Extract the [x, y] coordinate from the center of the cell holding the provided text.  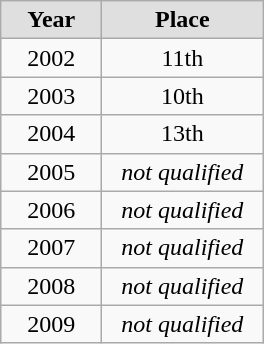
2003 [52, 96]
2007 [52, 248]
2002 [52, 58]
2005 [52, 172]
11th [182, 58]
Place [182, 20]
2009 [52, 324]
2006 [52, 210]
Year [52, 20]
13th [182, 134]
10th [182, 96]
2008 [52, 286]
2004 [52, 134]
